Scan for the cell matching the given text and deliver its [X, Y] coordinate at center. 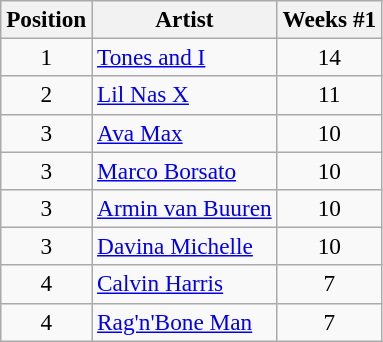
Lil Nas X [184, 95]
1 [46, 57]
Armin van Buuren [184, 208]
Position [46, 19]
2 [46, 95]
Davina Michelle [184, 246]
Ava Max [184, 133]
14 [330, 57]
Marco Borsato [184, 170]
Calvin Harris [184, 284]
Artist [184, 19]
Tones and I [184, 57]
Weeks #1 [330, 19]
Rag'n'Bone Man [184, 322]
11 [330, 95]
